Determine the [x, y] coordinate at the center of the cell enclosing the given text.  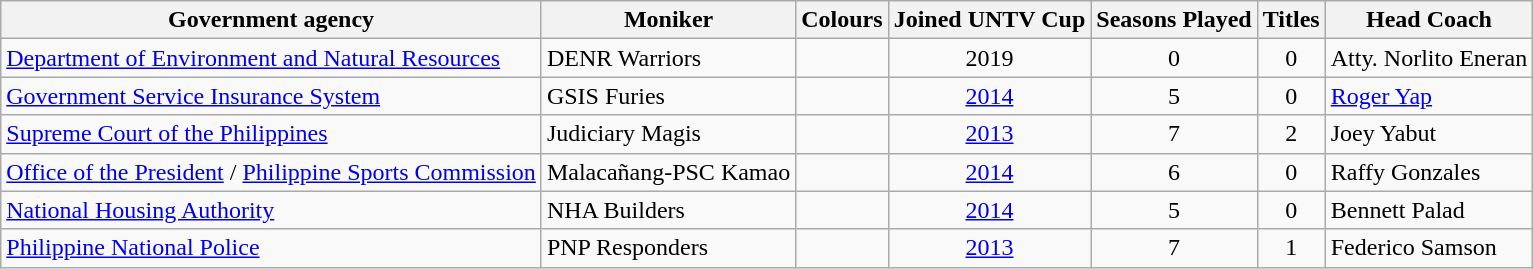
GSIS Furies [668, 96]
DENR Warriors [668, 58]
6 [1174, 172]
Titles [1291, 20]
Government Service Insurance System [272, 96]
Moniker [668, 20]
Seasons Played [1174, 20]
Colours [842, 20]
Philippine National Police [272, 248]
Department of Environment and Natural Resources [272, 58]
Office of the President / Philippine Sports Commission [272, 172]
National Housing Authority [272, 210]
Joined UNTV Cup [990, 20]
Joey Yabut [1428, 134]
2019 [990, 58]
1 [1291, 248]
Malacañang-PSC Kamao [668, 172]
Supreme Court of the Philippines [272, 134]
Judiciary Magis [668, 134]
Federico Samson [1428, 248]
Raffy Gonzales [1428, 172]
Roger Yap [1428, 96]
NHA Builders [668, 210]
2 [1291, 134]
Atty. Norlito Eneran [1428, 58]
Government agency [272, 20]
Bennett Palad [1428, 210]
PNP Responders [668, 248]
Head Coach [1428, 20]
